From the cell containing the given text, extract its center point as [x, y] coordinate. 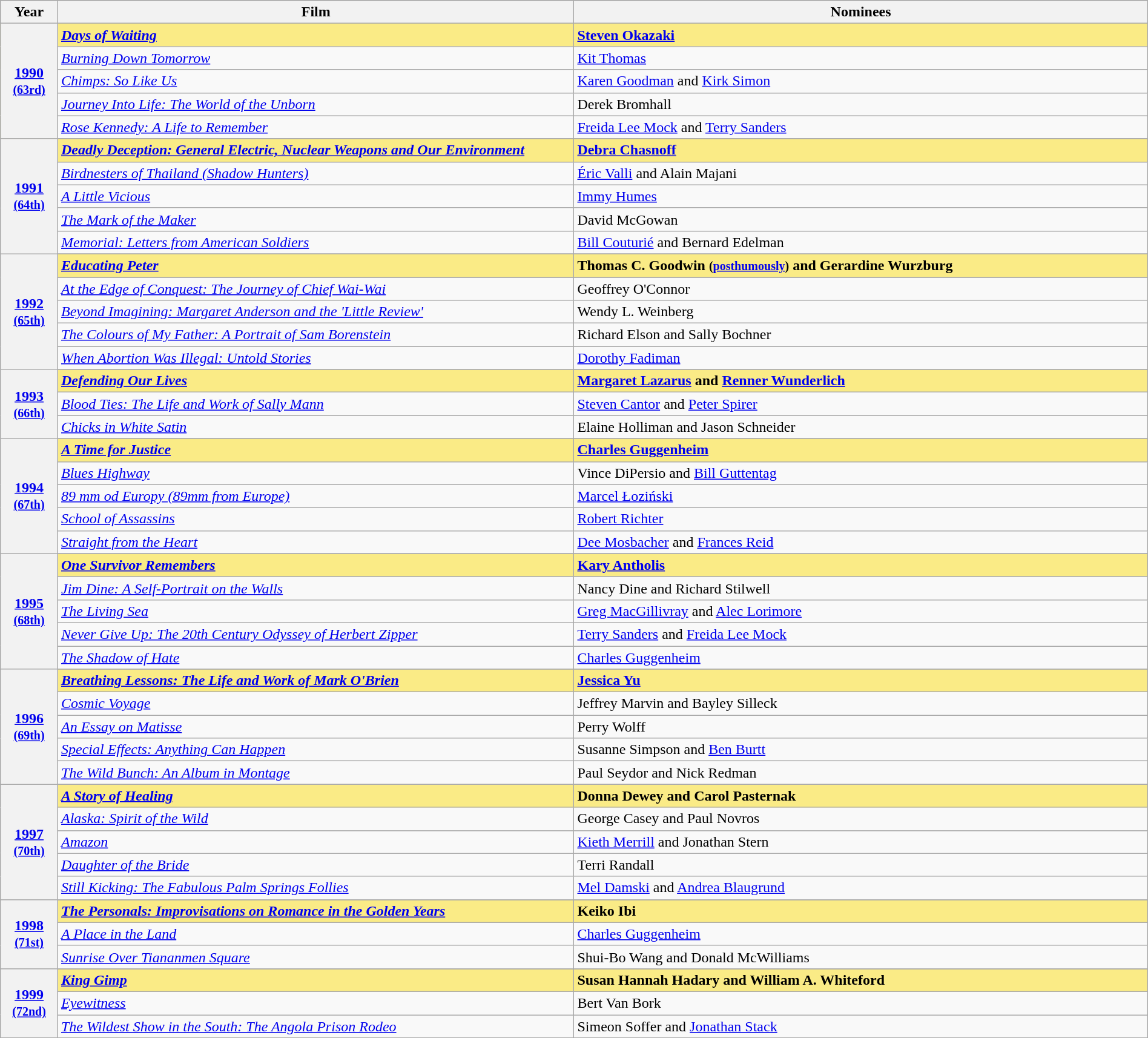
The Shadow of Hate [316, 657]
Steven Okazaki [861, 35]
Film [316, 12]
Chimps: So Like Us [316, 81]
1995(68th) [29, 611]
Memorial: Letters from American Soldiers [316, 242]
King Gimp [316, 980]
Terri Randall [861, 865]
David McGowan [861, 219]
A Time for Justice [316, 450]
1992(65th) [29, 311]
Perry Wolff [861, 727]
Eyewitness [316, 1003]
Debra Chasnoff [861, 150]
The Colours of My Father: A Portrait of Sam Borenstein [316, 335]
Dee Mosbacher and Frances Reid [861, 542]
Alaska: Spirit of the Wild [316, 819]
Robert Richter [861, 519]
Educating Peter [316, 265]
Nominees [861, 12]
Deadly Deception: General Electric, Nuclear Weapons and Our Environment [316, 150]
1998(71st) [29, 934]
Burning Down Tomorrow [316, 58]
Never Give Up: The 20th Century Odyssey of Herbert Zipper [316, 634]
Elaine Holliman and Jason Schneider [861, 427]
A Place in the Land [316, 934]
1993(66th) [29, 404]
Still Kicking: The Fabulous Palm Springs Follies [316, 888]
Kieth Merrill and Jonathan Stern [861, 842]
The Personals: Improvisations on Romance in the Golden Years [316, 911]
Days of Waiting [316, 35]
Rose Kennedy: A Life to Remember [316, 127]
1994(67th) [29, 496]
Journey Into Life: The World of the Unborn [316, 104]
Karen Goodman and Kirk Simon [861, 81]
Mel Damski and Andrea Blaugrund [861, 888]
Donna Dewey and Carol Pasternak [861, 796]
Breathing Lessons: The Life and Work of Mark O'Brien [316, 681]
Immy Humes [861, 196]
1996(69th) [29, 727]
Shui-Bo Wang and Donald McWilliams [861, 957]
Geoffrey O'Connor [861, 289]
Thomas C. Goodwin (posthumously) and Gerardine Wurzburg [861, 265]
Birdnesters of Thailand (Shadow Hunters) [316, 173]
Margaret Lazarus and Renner Wunderlich [861, 381]
Daughter of the Bride [316, 865]
Cosmic Voyage [316, 704]
When Abortion Was Illegal: Untold Stories [316, 358]
An Essay on Matisse [316, 727]
Marcel Łoziński [861, 496]
The Wild Bunch: An Album in Montage [316, 773]
Sunrise Over Tiananmen Square [316, 957]
Amazon [316, 842]
Simeon Soffer and Jonathan Stack [861, 1026]
Defending Our Lives [316, 381]
Freida Lee Mock and Terry Sanders [861, 127]
George Casey and Paul Novros [861, 819]
Blues Highway [316, 473]
1990(63rd) [29, 81]
Jim Dine: A Self-Portrait on the Walls [316, 588]
Jessica Yu [861, 681]
Derek Bromhall [861, 104]
Chicks in White Satin [316, 427]
Paul Seydor and Nick Redman [861, 773]
The Wildest Show in the South: The Angola Prison Rodeo [316, 1026]
Vince DiPersio and Bill Guttentag [861, 473]
1999(72nd) [29, 1003]
The Living Sea [316, 611]
Éric Valli and Alain Majani [861, 173]
Beyond Imagining: Margaret Anderson and the 'Little Review' [316, 312]
Straight from the Heart [316, 542]
School of Assassins [316, 519]
Special Effects: Anything Can Happen [316, 750]
Susan Hannah Hadary and William A. Whiteford [861, 980]
89 mm od Europy (89mm from Europe) [316, 496]
Keiko Ibi [861, 911]
A Little Vicious [316, 196]
1997(70th) [29, 842]
Nancy Dine and Richard Stilwell [861, 588]
Jeffrey Marvin and Bayley Silleck [861, 704]
Steven Cantor and Peter Spirer [861, 404]
One Survivor Remembers [316, 565]
Dorothy Fadiman [861, 358]
Blood Ties: The Life and Work of Sally Mann [316, 404]
Kit Thomas [861, 58]
Greg MacGillivray and Alec Lorimore [861, 611]
Richard Elson and Sally Bochner [861, 335]
Bill Couturié and Bernard Edelman [861, 242]
Terry Sanders and Freida Lee Mock [861, 634]
Kary Antholis [861, 565]
Wendy L. Weinberg [861, 312]
Susanne Simpson and Ben Burtt [861, 750]
The Mark of the Maker [316, 219]
A Story of Healing [316, 796]
At the Edge of Conquest: The Journey of Chief Wai-Wai [316, 289]
1991(64th) [29, 196]
Bert Van Bork [861, 1003]
Year [29, 12]
